Identify which cell holds the provided text, then report its [x, y] central coordinate. 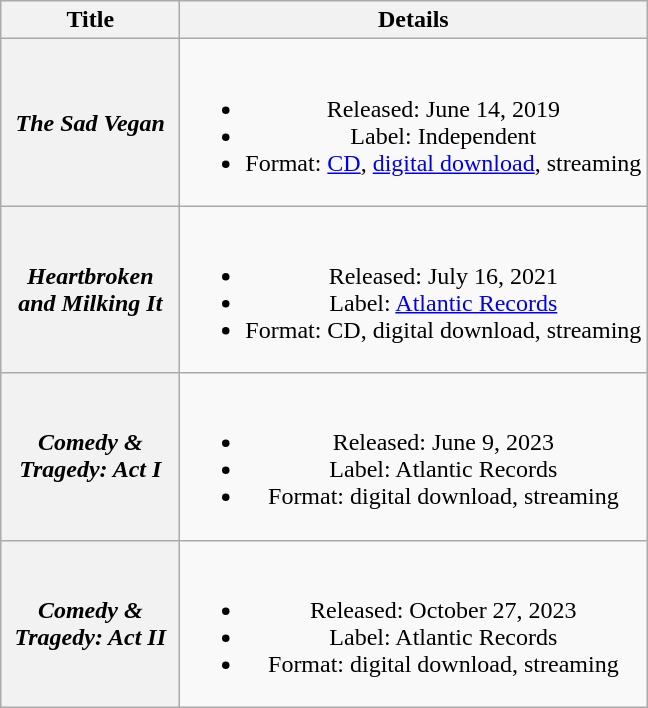
Title [90, 20]
Heartbroken and Milking It [90, 290]
Released: June 9, 2023Label: Atlantic RecordsFormat: digital download, streaming [414, 456]
Released: October 27, 2023Label: Atlantic RecordsFormat: digital download, streaming [414, 624]
The Sad Vegan [90, 122]
Details [414, 20]
Comedy & Tragedy: Act II [90, 624]
Released: June 14, 2019Label: IndependentFormat: CD, digital download, streaming [414, 122]
Released: July 16, 2021Label: Atlantic RecordsFormat: CD, digital download, streaming [414, 290]
Comedy & Tragedy: Act I [90, 456]
